For the text-containing cell, return its midpoint in (X, Y) coordinate format. 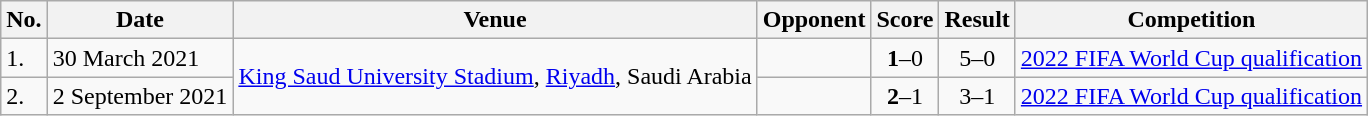
1–0 (905, 58)
3–1 (977, 96)
Competition (1191, 20)
Score (905, 20)
No. (24, 20)
2. (24, 96)
2–1 (905, 96)
1. (24, 58)
Venue (495, 20)
King Saud University Stadium, Riyadh, Saudi Arabia (495, 77)
Date (140, 20)
Result (977, 20)
30 March 2021 (140, 58)
Opponent (814, 20)
2 September 2021 (140, 96)
5–0 (977, 58)
